Locate the cell with the specified text and output its (x, y) center coordinate. 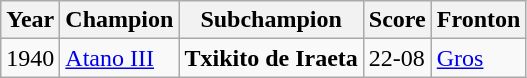
Subchampion (271, 20)
Atano III (120, 58)
22-08 (397, 58)
Fronton (478, 20)
Score (397, 20)
Champion (120, 20)
Gros (478, 58)
1940 (30, 58)
Year (30, 20)
Txikito de Iraeta (271, 58)
